Scan for the cell matching the given text and deliver its [X, Y] coordinate at center. 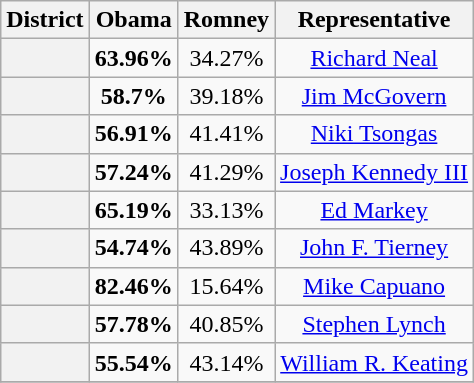
Richard Neal [374, 58]
63.96% [134, 58]
John F. Tierney [374, 248]
39.18% [226, 96]
34.27% [226, 58]
43.89% [226, 248]
54.74% [134, 248]
William R. Keating [374, 362]
Romney [226, 20]
65.19% [134, 210]
57.78% [134, 324]
56.91% [134, 134]
55.54% [134, 362]
82.46% [134, 286]
District [45, 20]
Jim McGovern [374, 96]
Mike Capuano [374, 286]
41.41% [226, 134]
57.24% [134, 172]
15.64% [226, 286]
Joseph Kennedy III [374, 172]
Niki Tsongas [374, 134]
33.13% [226, 210]
43.14% [226, 362]
Ed Markey [374, 210]
41.29% [226, 172]
58.7% [134, 96]
Stephen Lynch [374, 324]
40.85% [226, 324]
Obama [134, 20]
Representative [374, 20]
